Find where the given text appears and provide that cell's center as [x, y] coordinate. 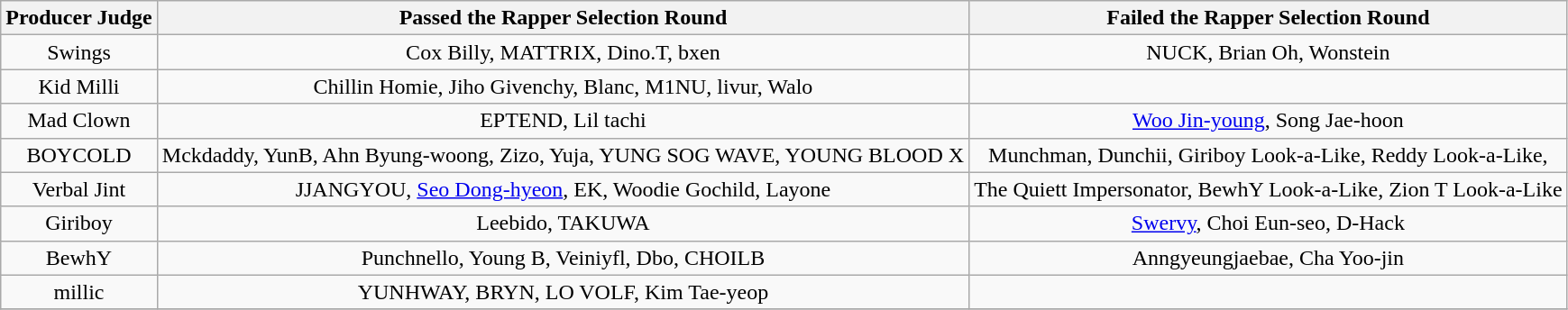
Woo Jin-young, Song Jae-hoon [1268, 121]
Failed the Rapper Selection Round [1268, 18]
BOYCOLD [79, 155]
Passed the Rapper Selection Round [563, 18]
Chillin Homie, Jiho Givenchy, Blanc, M1NU, livur, Walo [563, 87]
JJANGYOU, Seo Dong-hyeon, EK, Woodie Gochild, Layone [563, 189]
Swervy, Choi Eun-seo, D-Hack [1268, 223]
Producer Judge [79, 18]
EPTEND, Lil tachi [563, 121]
Mckdaddy, YunB, Ahn Byung-woong, Zizo, Yuja, YUNG SOG WAVE, YOUNG BLOOD X [563, 155]
The Quiett Impersonator, BewhY Look-a-Like, Zion T Look-a-Like [1268, 189]
Swings [79, 52]
Anngyeungjaebae, Cha Yoo-jin [1268, 258]
Giriboy [79, 223]
Verbal Jint [79, 189]
YUNHWAY, BRYN, LO VOLF, Kim Tae-yeop [563, 292]
Punchnello, Young B, Veiniyfl, Dbo, CHOILB [563, 258]
Cox Billy, MATTRIX, Dino.T, bxen [563, 52]
Leebido, TAKUWA [563, 223]
Munchman, Dunchii, Giriboy Look-a-Like, Reddy Look-a-Like, [1268, 155]
millic [79, 292]
NUCK, Brian Oh, Wonstein [1268, 52]
Mad Clown [79, 121]
BewhY [79, 258]
Kid Milli [79, 87]
